Determine the [x, y] coordinate at the center of the cell enclosing the given text.  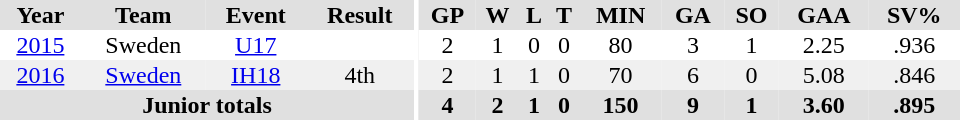
4th [360, 75]
4 [448, 105]
3.60 [824, 105]
70 [620, 75]
IH18 [256, 75]
Junior totals [207, 105]
80 [620, 45]
T [564, 15]
Year [40, 15]
.895 [914, 105]
SO [752, 15]
Team [144, 15]
GAA [824, 15]
6 [693, 75]
L [534, 15]
9 [693, 105]
150 [620, 105]
2015 [40, 45]
.936 [914, 45]
Event [256, 15]
GA [693, 15]
SV% [914, 15]
3 [693, 45]
Result [360, 15]
.846 [914, 75]
U17 [256, 45]
MIN [620, 15]
GP [448, 15]
2016 [40, 75]
W [498, 15]
5.08 [824, 75]
2.25 [824, 45]
